Pinpoint the cell where the given text exists, returning its (x, y) midpoint coordinate. 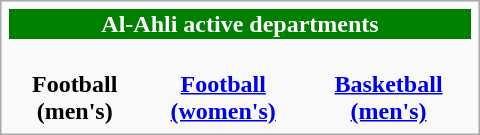
Football(men's) (74, 84)
Basketball(men's) (388, 84)
Football(women's) (223, 84)
Al-Ahli active departments (240, 24)
